Return (x, y) of the center of cell containing provided text 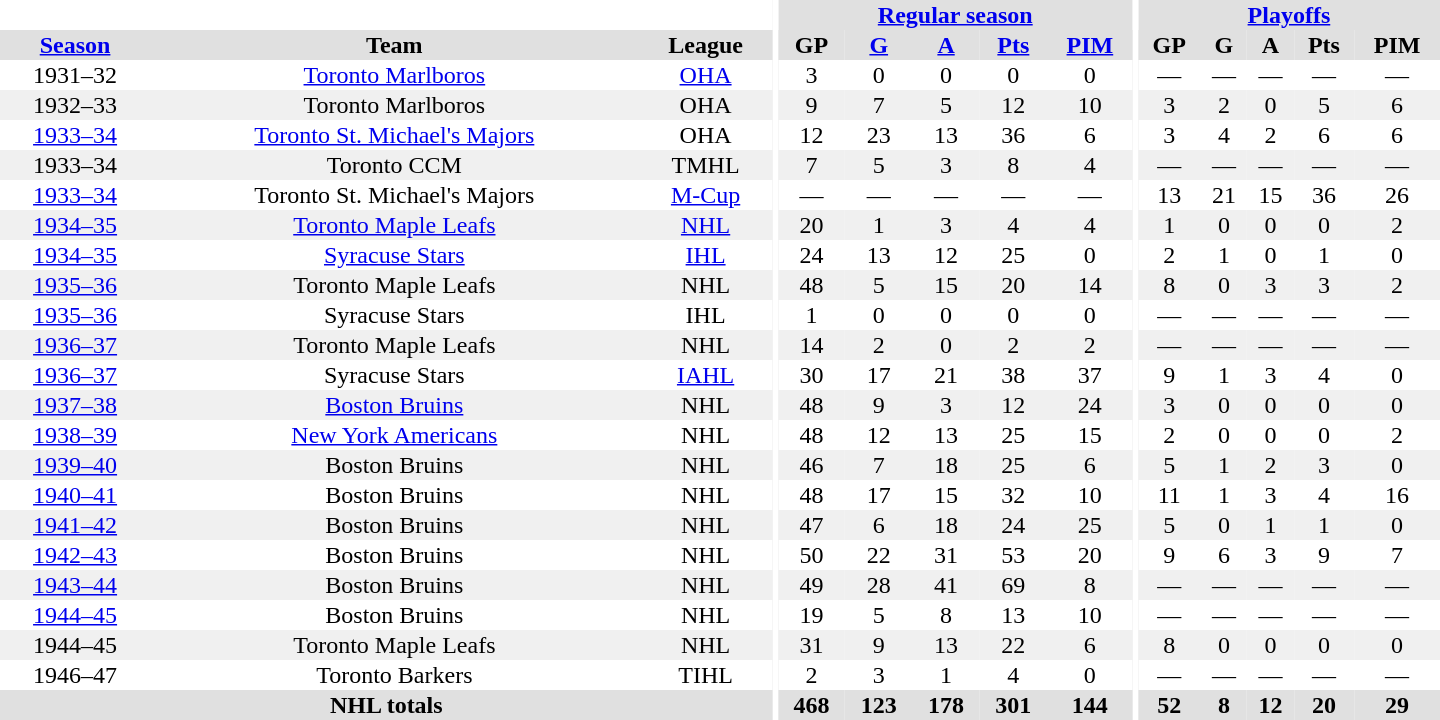
TMHL (706, 165)
23 (878, 135)
NHL totals (386, 705)
Toronto CCM (394, 165)
50 (812, 555)
16 (1397, 495)
52 (1170, 705)
TIHL (706, 675)
178 (946, 705)
1939–40 (75, 465)
53 (1014, 555)
1931–32 (75, 75)
Playoffs (1289, 15)
1932–33 (75, 105)
37 (1090, 375)
30 (812, 375)
1937–38 (75, 405)
1946–47 (75, 675)
Toronto Barkers (394, 675)
1942–43 (75, 555)
1940–41 (75, 495)
301 (1014, 705)
1943–44 (75, 585)
69 (1014, 585)
Regular season (956, 15)
M-Cup (706, 195)
46 (812, 465)
32 (1014, 495)
49 (812, 585)
29 (1397, 705)
47 (812, 525)
41 (946, 585)
123 (878, 705)
Team (394, 45)
IAHL (706, 375)
League (706, 45)
1941–42 (75, 525)
26 (1397, 195)
11 (1170, 495)
38 (1014, 375)
Season (75, 45)
468 (812, 705)
144 (1090, 705)
New York Americans (394, 435)
19 (812, 615)
28 (878, 585)
1938–39 (75, 435)
